From the cell containing the given text, extract its center point as [X, Y] coordinate. 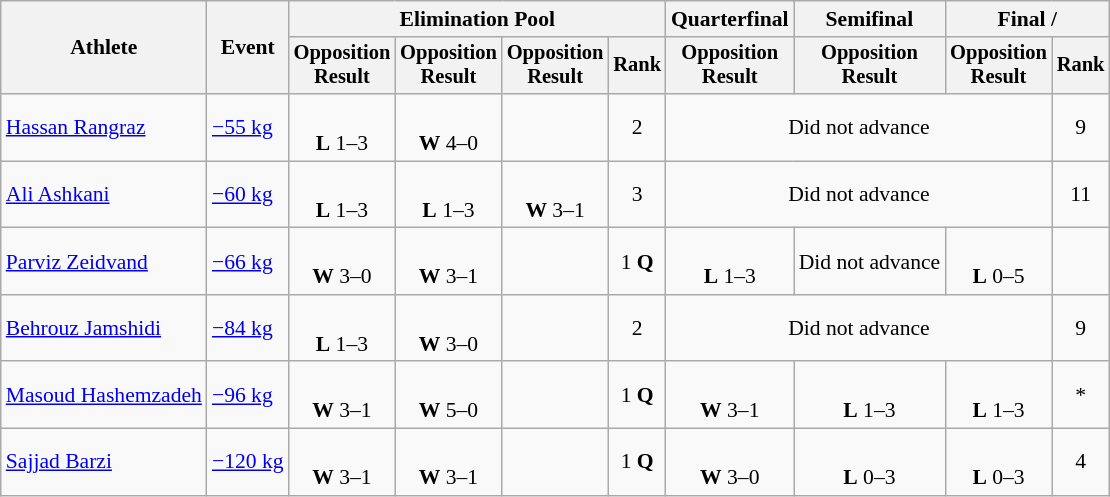
Final / [1027, 19]
−60 kg [248, 194]
−84 kg [248, 328]
Quarterfinal [730, 19]
Sajjad Barzi [104, 462]
L 0–5 [998, 262]
W 5–0 [448, 396]
Masoud Hashemzadeh [104, 396]
W 4–0 [448, 128]
3 [637, 194]
Athlete [104, 48]
Event [248, 48]
Semifinal [870, 19]
Parviz Zeidvand [104, 262]
−55 kg [248, 128]
4 [1081, 462]
* [1081, 396]
−96 kg [248, 396]
Ali Ashkani [104, 194]
Behrouz Jamshidi [104, 328]
−66 kg [248, 262]
Hassan Rangraz [104, 128]
11 [1081, 194]
−120 kg [248, 462]
Elimination Pool [478, 19]
